Identify which cell holds the provided text, then report its [x, y] central coordinate. 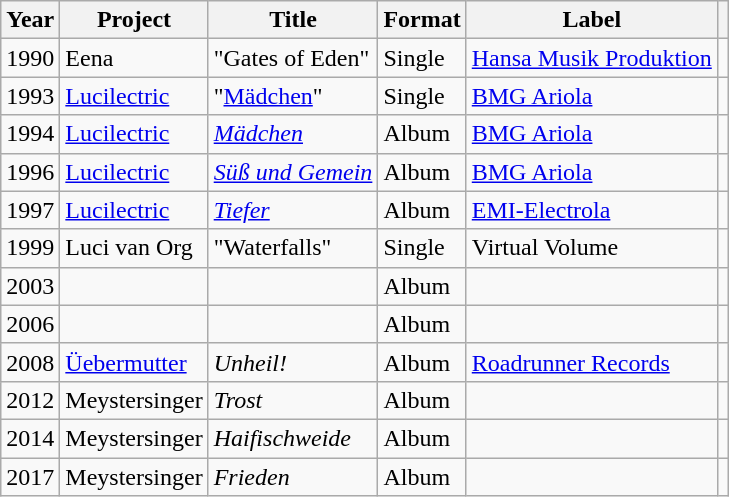
2012 [30, 400]
Haifischweide [293, 438]
1990 [30, 58]
Luci van Org [134, 248]
Hansa Musik Produktion [592, 58]
"Waterfalls" [293, 248]
Üebermutter [134, 362]
EMI-Electrola [592, 210]
"Gates of Eden" [293, 58]
"Mädchen" [293, 96]
Year [30, 20]
Label [592, 20]
Virtual Volume [592, 248]
2008 [30, 362]
Title [293, 20]
Tiefer [293, 210]
2003 [30, 286]
Unheil! [293, 362]
1999 [30, 248]
1996 [30, 172]
2014 [30, 438]
Süß und Gemein [293, 172]
Format [422, 20]
Frieden [293, 477]
Roadrunner Records [592, 362]
1993 [30, 96]
2017 [30, 477]
Mädchen [293, 134]
Trost [293, 400]
2006 [30, 324]
1994 [30, 134]
Eena [134, 58]
Project [134, 20]
1997 [30, 210]
